Search for the cell housing the specified text and yield its [X, Y] center coordinate. 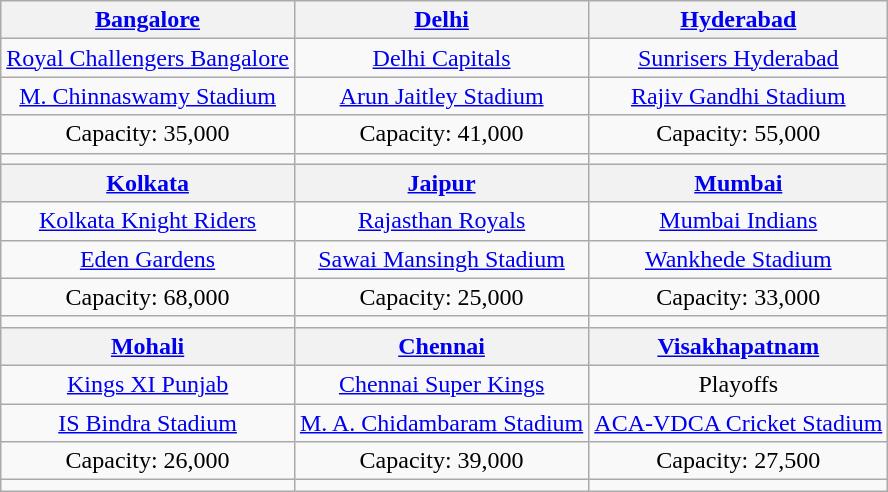
Hyderabad [738, 20]
Chennai [441, 346]
Chennai Super Kings [441, 384]
Kolkata [148, 183]
Wankhede Stadium [738, 259]
Capacity: 39,000 [441, 461]
Capacity: 26,000 [148, 461]
Jaipur [441, 183]
Capacity: 68,000 [148, 297]
Rajasthan Royals [441, 221]
Capacity: 25,000 [441, 297]
Mohali [148, 346]
Arun Jaitley Stadium [441, 96]
Sawai Mansingh Stadium [441, 259]
Royal Challengers Bangalore [148, 58]
Delhi [441, 20]
Mumbai [738, 183]
M. Chinnaswamy Stadium [148, 96]
Visakhapatnam [738, 346]
Capacity: 55,000 [738, 134]
ACA-VDCA Cricket Stadium [738, 423]
Kolkata Knight Riders [148, 221]
Capacity: 27,500 [738, 461]
Playoffs [738, 384]
Sunrisers Hyderabad [738, 58]
Mumbai Indians [738, 221]
Delhi Capitals [441, 58]
Capacity: 41,000 [441, 134]
Capacity: 35,000 [148, 134]
M. A. Chidambaram Stadium [441, 423]
Rajiv Gandhi Stadium [738, 96]
Kings XI Punjab [148, 384]
Bangalore [148, 20]
IS Bindra Stadium [148, 423]
Eden Gardens [148, 259]
Capacity: 33,000 [738, 297]
